Output the (X, Y) coordinate of the center of the cell containing the given text.  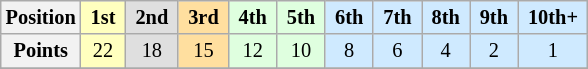
4 (446, 51)
2 (494, 51)
10 (301, 51)
7th (397, 17)
18 (152, 51)
10th+ (553, 17)
12 (253, 51)
6th (349, 17)
22 (104, 51)
2nd (152, 17)
8th (446, 17)
1 (553, 51)
5th (301, 17)
4th (253, 17)
1st (104, 17)
3rd (203, 17)
15 (203, 51)
8 (349, 51)
9th (494, 17)
6 (397, 51)
Position (41, 17)
Points (41, 51)
